Return [X, Y] of the center of cell containing provided text 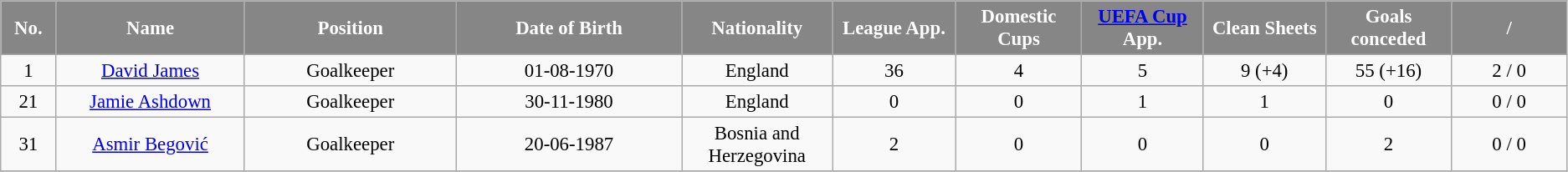
2 / 0 [1509, 71]
20-06-1987 [569, 145]
Nationality [757, 28]
No. [28, 28]
David James [151, 71]
Name [151, 28]
4 [1019, 71]
UEFA Cup App. [1143, 28]
Clean Sheets [1264, 28]
Position [350, 28]
Jamie Ashdown [151, 102]
/ [1509, 28]
League App. [894, 28]
Date of Birth [569, 28]
Domestic Cups [1019, 28]
55 (+16) [1389, 71]
36 [894, 71]
30-11-1980 [569, 102]
Goals conceded [1389, 28]
5 [1143, 71]
Bosnia and Herzegovina [757, 145]
31 [28, 145]
Asmir Begović [151, 145]
01-08-1970 [569, 71]
21 [28, 102]
9 (+4) [1264, 71]
